Detect which cell encompasses the target text, then output its [x, y] center coordinate. 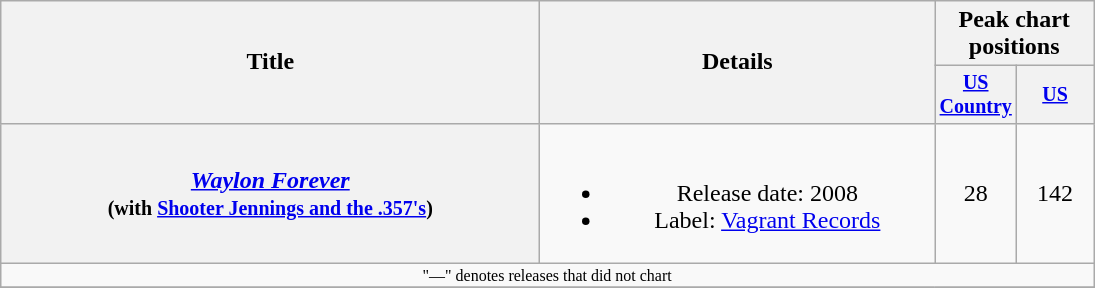
Release date: 2008Label: Vagrant Records [738, 193]
142 [1056, 193]
Details [738, 62]
Peak chartpositions [1014, 34]
US Country [976, 94]
"—" denotes releases that did not chart [548, 275]
US [1056, 94]
28 [976, 193]
Waylon Forever(with Shooter Jennings and the .357's) [270, 193]
Title [270, 62]
